Provide the (x, y) coordinate of the cell's center where the given text is located.  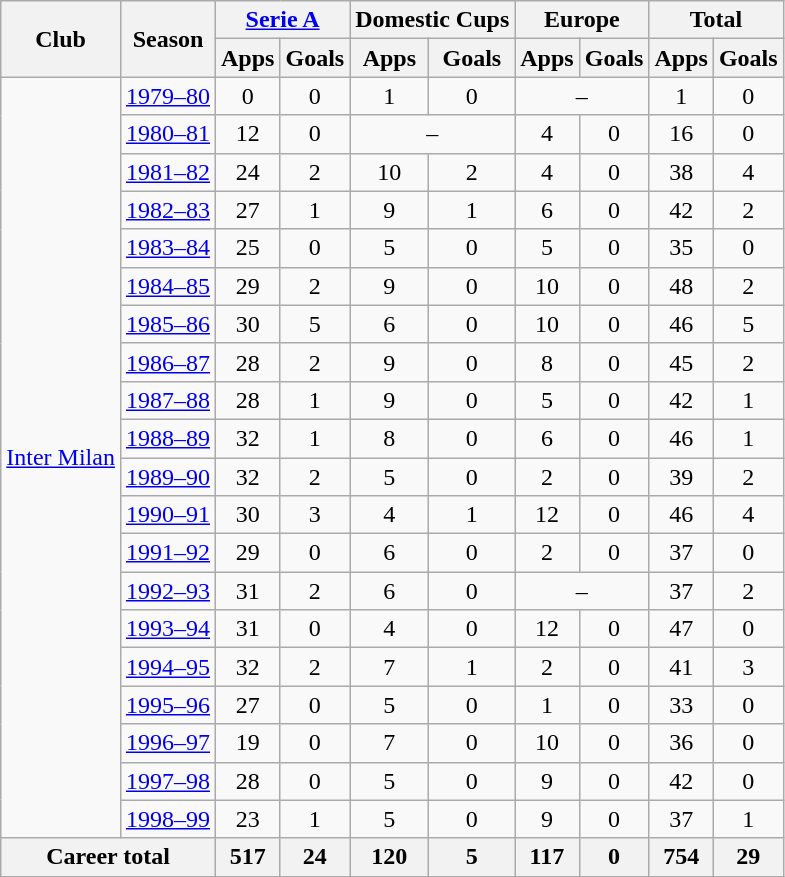
47 (681, 629)
1982–83 (168, 210)
1981–82 (168, 172)
1980–81 (168, 134)
19 (248, 743)
1987–88 (168, 400)
39 (681, 477)
48 (681, 286)
33 (681, 705)
Total (716, 20)
Inter Milan (61, 458)
1996–97 (168, 743)
1990–91 (168, 515)
1988–89 (168, 438)
1984–85 (168, 286)
517 (248, 857)
Career total (108, 857)
1994–95 (168, 667)
1995–96 (168, 705)
117 (547, 857)
1998–99 (168, 819)
45 (681, 362)
41 (681, 667)
1983–84 (168, 248)
36 (681, 743)
Europe (582, 20)
1985–86 (168, 324)
16 (681, 134)
Club (61, 39)
1989–90 (168, 477)
1979–80 (168, 96)
25 (248, 248)
Serie A (283, 20)
Domestic Cups (432, 20)
754 (681, 857)
1991–92 (168, 553)
23 (248, 819)
38 (681, 172)
1993–94 (168, 629)
35 (681, 248)
120 (390, 857)
1997–98 (168, 781)
1992–93 (168, 591)
Season (168, 39)
1986–87 (168, 362)
